Pinpoint the cell where the given text exists, returning its (X, Y) midpoint coordinate. 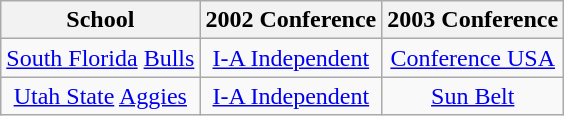
Conference USA (473, 58)
School (100, 20)
Utah State Aggies (100, 96)
South Florida Bulls (100, 58)
Sun Belt (473, 96)
2003 Conference (473, 20)
2002 Conference (291, 20)
